Extract the (X, Y) coordinate from the center of the cell holding the provided text.  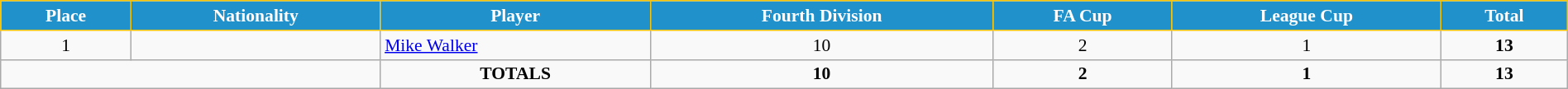
FA Cup (1083, 16)
Mike Walker (515, 45)
League Cup (1307, 16)
Fourth Division (822, 16)
Nationality (256, 16)
Total (1505, 16)
Player (515, 16)
Place (66, 16)
TOTALS (515, 74)
